Extract the [x, y] coordinate from the center of the cell holding the provided text.  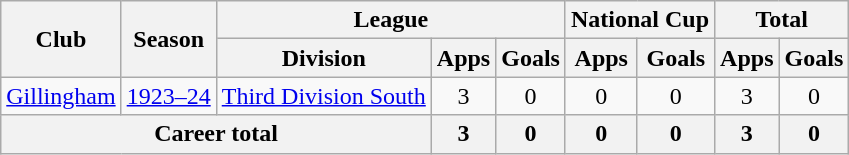
Total [782, 20]
Division [324, 58]
National Cup [640, 20]
Gillingham [61, 96]
1923–24 [168, 96]
Career total [216, 134]
Club [61, 39]
Season [168, 39]
Third Division South [324, 96]
League [390, 20]
